Find where the given text appears and provide that cell's center as [x, y] coordinate. 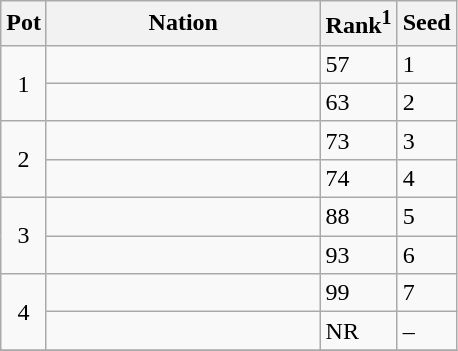
93 [358, 255]
7 [426, 293]
– [426, 331]
Nation [183, 24]
74 [358, 178]
63 [358, 102]
Seed [426, 24]
6 [426, 255]
NR [358, 331]
5 [426, 217]
73 [358, 140]
99 [358, 293]
57 [358, 64]
Rank1 [358, 24]
Pot [24, 24]
88 [358, 217]
